Determine the [x, y] coordinate at the center of the cell enclosing the given text.  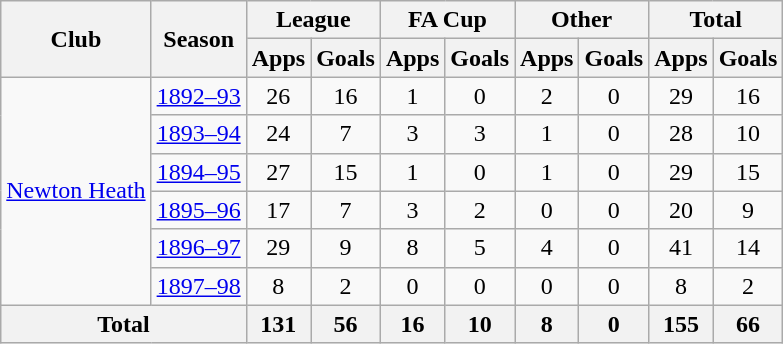
1895–96 [198, 210]
66 [748, 324]
1893–94 [198, 134]
Other [582, 20]
Newton Heath [76, 191]
FA Cup [447, 20]
1897–98 [198, 286]
1894–95 [198, 172]
131 [278, 324]
14 [748, 248]
1896–97 [198, 248]
17 [278, 210]
56 [346, 324]
Season [198, 39]
155 [681, 324]
1892–93 [198, 96]
League [313, 20]
5 [480, 248]
26 [278, 96]
41 [681, 248]
4 [547, 248]
28 [681, 134]
20 [681, 210]
27 [278, 172]
24 [278, 134]
Club [76, 39]
